Determine the (x, y) coordinate at the center of the cell enclosing the given text.  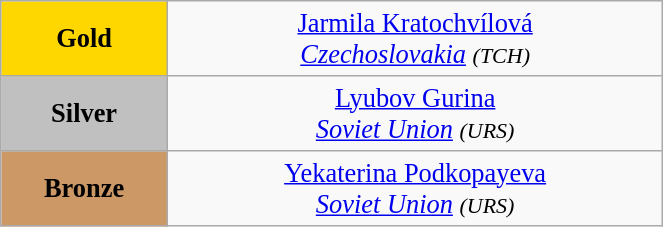
Jarmila KratochvílováCzechoslovakia (TCH) (414, 38)
Lyubov GurinaSoviet Union (URS) (414, 112)
Yekaterina PodkopayevaSoviet Union (URS) (414, 188)
Gold (84, 38)
Silver (84, 112)
Bronze (84, 188)
